Scan for the cell matching the given text and deliver its (x, y) coordinate at center. 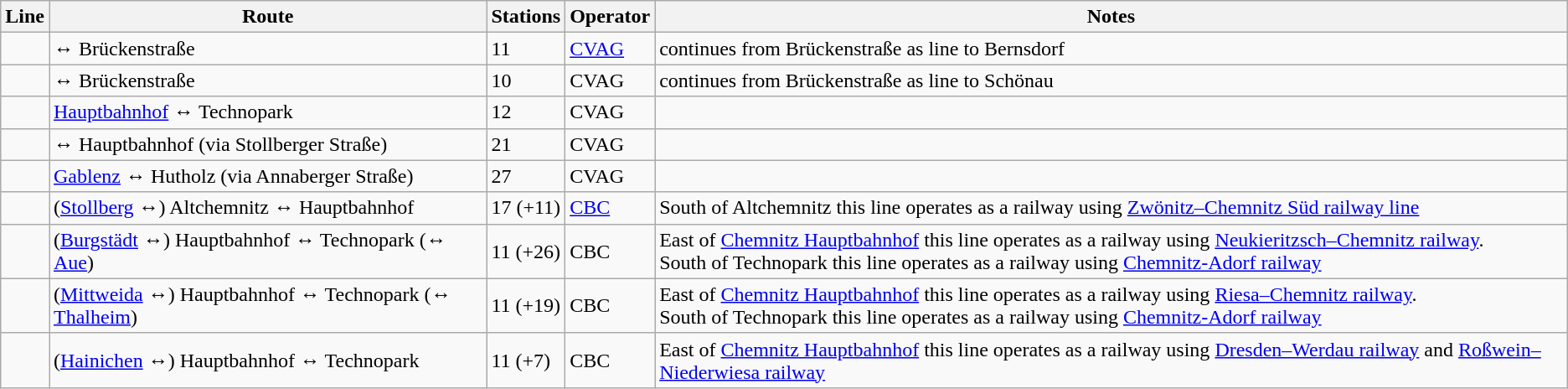
(Stollberg ↔) Altchemnitz ↔ Hauptbahnhof (267, 208)
(Hainichen ↔) Hauptbahnhof ↔ Technopark (267, 360)
11 (526, 49)
Notes (1112, 17)
10 (526, 80)
21 (526, 144)
Stations (526, 17)
17 (+11) (526, 208)
South of Altchemnitz this line operates as a railway using Zwönitz–Chemnitz Süd railway line (1112, 208)
11 (+26) (526, 252)
Gablenz ↔ Hutholz (via Annaberger Straße) (267, 176)
East of Chemnitz Hauptbahnhof this line operates as a railway using Dresden–Werdau railway and Roßwein–Niederwiesa railway (1112, 360)
(Mittweida ↔) Hauptbahnhof ↔ Technopark (↔ Thalheim) (267, 305)
↔ Hauptbahnhof (via Stollberger Straße) (267, 144)
Hauptbahnhof ↔ Technopark (267, 112)
12 (526, 112)
11 (+7) (526, 360)
(Burgstädt ↔) Hauptbahnhof ↔ Technopark (↔ Aue) (267, 252)
Operator (610, 17)
11 (+19) (526, 305)
continues from Brückenstraße as line to Schönau (1112, 80)
continues from Brückenstraße as line to Bernsdorf (1112, 49)
27 (526, 176)
Route (267, 17)
Line (25, 17)
